From the cell containing the given text, extract its center point as (X, Y) coordinate. 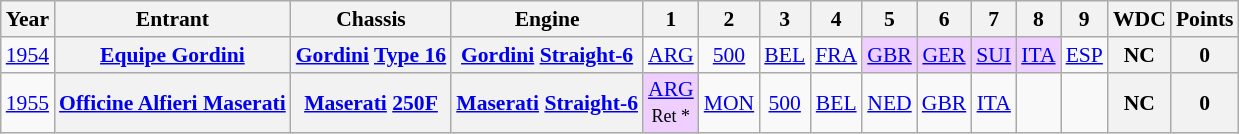
Entrant (172, 19)
2 (730, 19)
GER (944, 55)
6 (944, 19)
ARGRet * (671, 102)
Maserati Straight-6 (547, 102)
SUI (994, 55)
Maserati 250F (371, 102)
MON (730, 102)
Equipe Gordini (172, 55)
Points (1205, 19)
WDC (1140, 19)
3 (784, 19)
ARG (671, 55)
NED (890, 102)
1954 (28, 55)
7 (994, 19)
1955 (28, 102)
8 (1038, 19)
Gordini Type 16 (371, 55)
Chassis (371, 19)
FRA (836, 55)
1 (671, 19)
4 (836, 19)
Officine Alfieri Maserati (172, 102)
5 (890, 19)
Engine (547, 19)
Gordini Straight-6 (547, 55)
9 (1084, 19)
ESP (1084, 55)
Year (28, 19)
